Provide the (X, Y) coordinate of the cell's center where the given text is located.  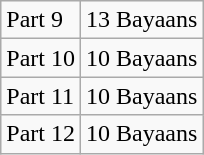
13 Bayaans (141, 20)
Part 11 (41, 96)
Part 10 (41, 58)
Part 12 (41, 134)
Part 9 (41, 20)
